Detect which cell encompasses the target text, then output its [x, y] center coordinate. 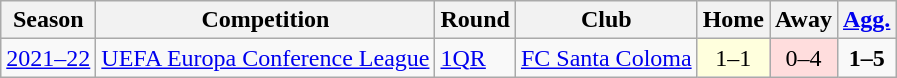
Club [606, 20]
0–4 [804, 58]
Away [804, 20]
1–5 [866, 58]
2021–22 [48, 58]
Competition [266, 20]
Round [475, 20]
FC Santa Coloma [606, 58]
Agg. [866, 20]
1QR [475, 58]
Season [48, 20]
UEFA Europa Conference League [266, 58]
Home [733, 20]
1–1 [733, 58]
